Find where the given text appears and provide that cell's center as [X, Y] coordinate. 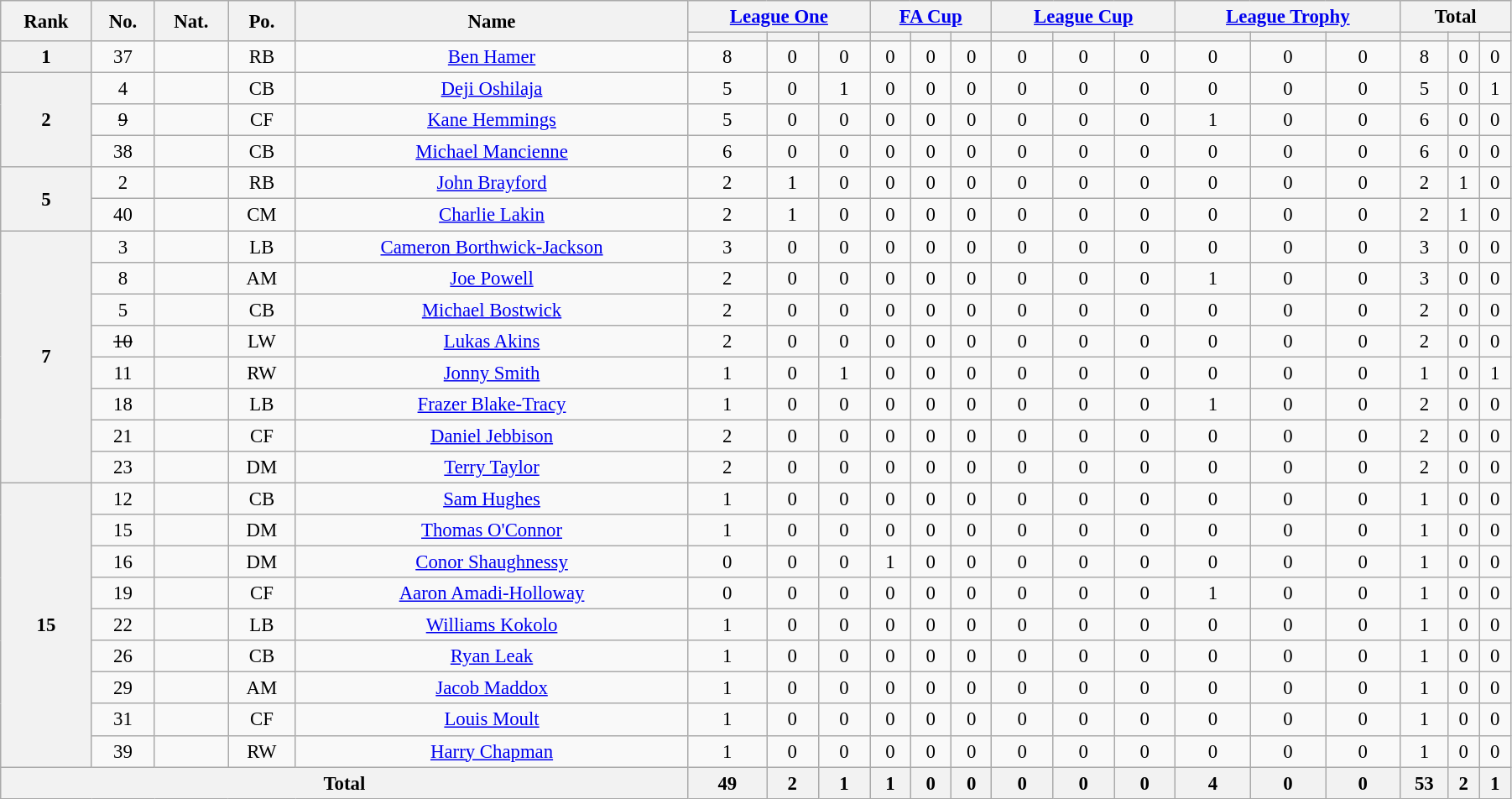
31 [123, 720]
23 [123, 467]
Daniel Jebbison [492, 436]
38 [123, 152]
49 [727, 783]
21 [123, 436]
29 [123, 688]
Joe Powell [492, 278]
Ryan Leak [492, 656]
7 [46, 358]
FA Cup [931, 17]
Cameron Borthwick-Jackson [492, 247]
Frazer Blake-Tracy [492, 405]
Michael Mancienne [492, 152]
26 [123, 656]
Name [492, 21]
19 [123, 593]
10 [123, 341]
40 [123, 215]
John Brayford [492, 184]
Rank [46, 21]
Ben Hamer [492, 57]
16 [123, 562]
Louis Moult [492, 720]
11 [123, 373]
Sam Hughes [492, 499]
No. [123, 21]
12 [123, 499]
Michael Bostwick [492, 310]
League One [779, 17]
Terry Taylor [492, 467]
LW [262, 341]
Thomas O'Connor [492, 530]
Deji Oshilaja [492, 89]
39 [123, 751]
53 [1425, 783]
18 [123, 405]
Conor Shaughnessy [492, 562]
Po. [262, 21]
Williams Kokolo [492, 625]
League Cup [1084, 17]
League Trophy [1288, 17]
Aaron Amadi-Holloway [492, 593]
CM [262, 215]
Nat. [191, 21]
22 [123, 625]
9 [123, 120]
Lukas Akins [492, 341]
Jacob Maddox [492, 688]
Kane Hemmings [492, 120]
37 [123, 57]
Charlie Lakin [492, 215]
Harry Chapman [492, 751]
Jonny Smith [492, 373]
